Locate the cell with the specified text and output its (X, Y) center coordinate. 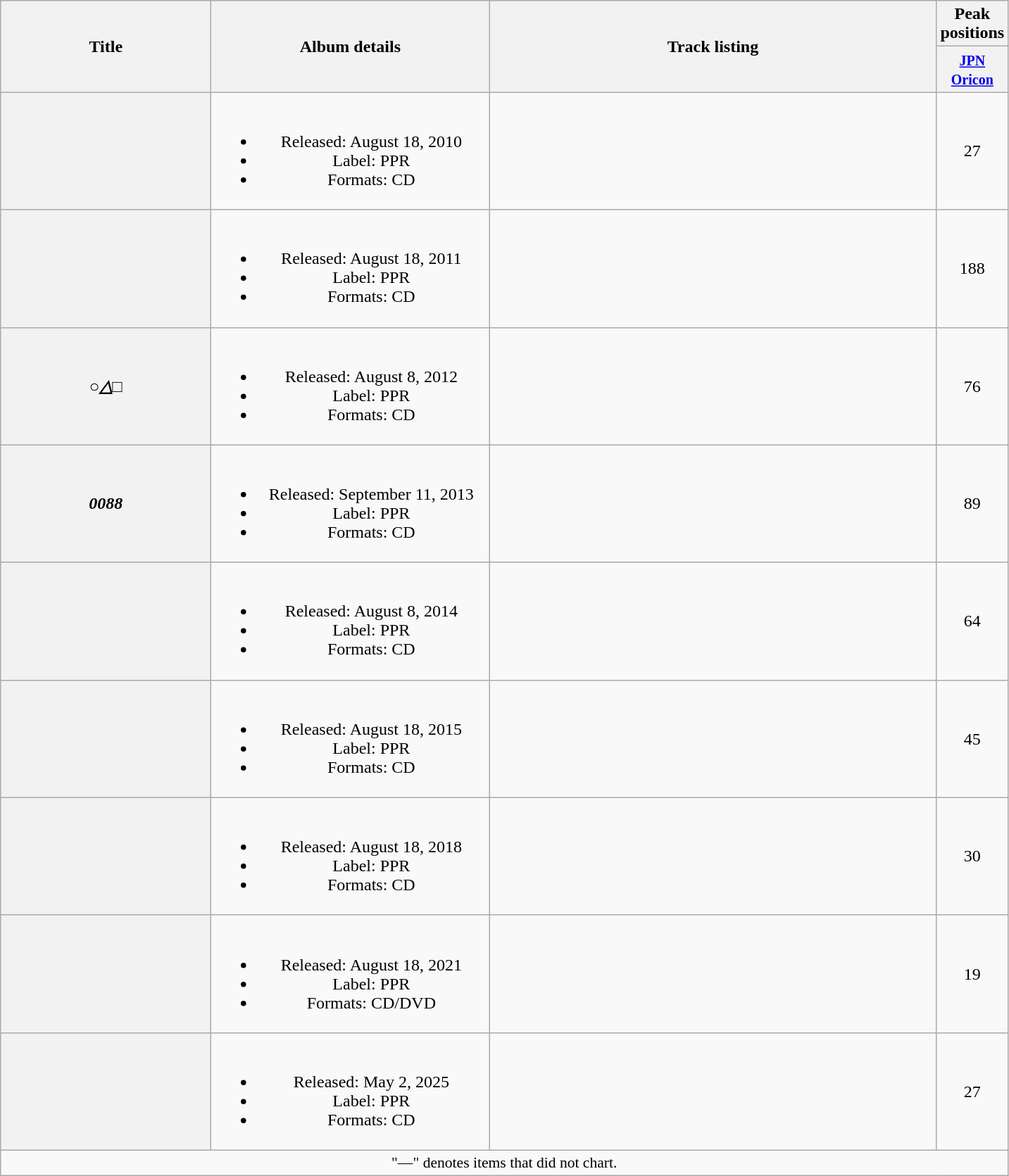
Released: August 8, 2012 Label: PPRFormats: CD (351, 386)
30 (972, 856)
Released: August 8, 2014 Label: PPRFormats: CD (351, 621)
Released: August 18, 2011 Label: PPRFormats: CD (351, 269)
76 (972, 386)
Album details (351, 46)
89 (972, 504)
64 (972, 621)
45 (972, 739)
188 (972, 269)
"—" denotes items that did not chart. (504, 1163)
19 (972, 974)
Track listing (713, 46)
Released: September 11, 2013 Label: PPRFormats: CD (351, 504)
Released: August 18, 2021 Label: PPRFormats: CD/DVD (351, 974)
○△□ (106, 386)
JPNOricon (972, 69)
Peak positions (972, 24)
Released: August 18, 2015 Label: PPRFormats: CD (351, 739)
Title (106, 46)
Released: August 18, 2010 Label: PPRFormats: CD (351, 151)
0088 (106, 504)
Released: August 18, 2018 Label: PPRFormats: CD (351, 856)
Released: May 2, 2025 Label: PPRFormats: CD (351, 1091)
